Detect which cell encompasses the target text, then output its (X, Y) center coordinate. 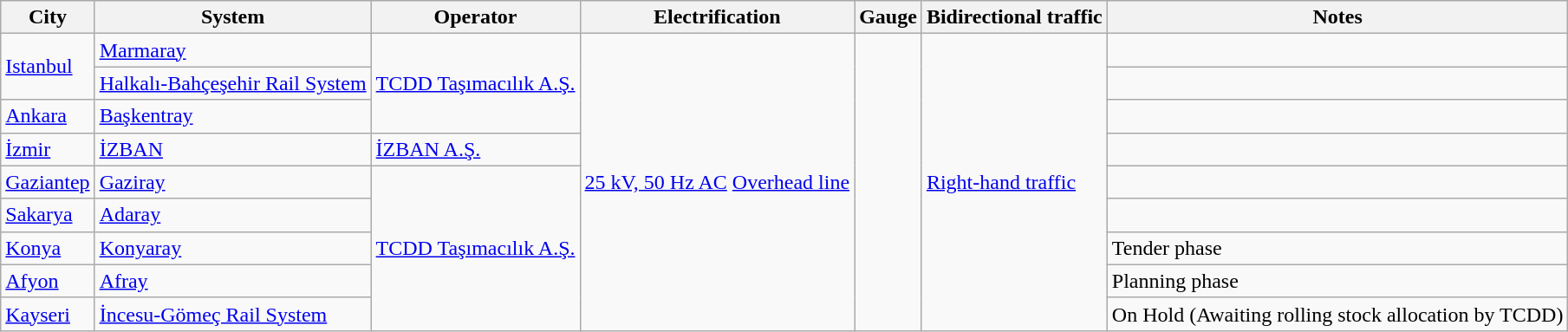
Kayseri (48, 314)
City (48, 17)
Gaziantep (48, 182)
Marmaray (232, 50)
Gaziray (232, 182)
Konyaray (232, 248)
Gauge (888, 17)
Afray (232, 281)
Konya (48, 248)
İZBAN (232, 149)
İzmir (48, 149)
Ankara (48, 116)
Afyon (48, 281)
Halkalı-Bahçeşehir Rail System (232, 83)
System (232, 17)
25 kV, 50 Hz AC Overhead line (718, 182)
Planning phase (1337, 281)
Başkentray (232, 116)
Adaray (232, 215)
On Hold (Awaiting rolling stock allocation by TCDD) (1337, 314)
Tender phase (1337, 248)
İncesu-Gömeç Rail System (232, 314)
Sakarya (48, 215)
Operator (475, 17)
Electrification (718, 17)
İZBAN A.Ş. (475, 149)
Notes (1337, 17)
Istanbul (48, 67)
Bidirectional traffic (1014, 17)
Right-hand traffic (1014, 182)
